Pinpoint the cell where the given text exists, returning its (X, Y) midpoint coordinate. 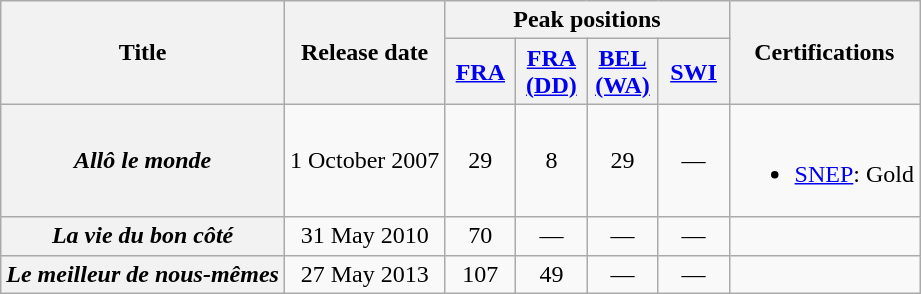
Certifications (824, 52)
La vie du bon côté (143, 236)
Peak positions (587, 20)
FRA (480, 72)
107 (480, 274)
Release date (364, 52)
Allô le monde (143, 160)
1 October 2007 (364, 160)
SNEP: Gold (824, 160)
31 May 2010 (364, 236)
27 May 2013 (364, 274)
BEL(WA) (622, 72)
Title (143, 52)
49 (552, 274)
FRA(DD) (552, 72)
SWI (694, 72)
8 (552, 160)
70 (480, 236)
Le meilleur de nous-mêmes (143, 274)
